Scan for the cell matching the given text and deliver its [X, Y] coordinate at center. 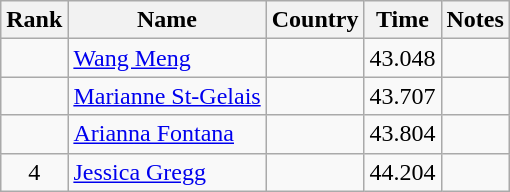
Marianne St-Gelais [167, 96]
Wang Meng [167, 58]
44.204 [402, 172]
43.707 [402, 96]
Arianna Fontana [167, 134]
Time [402, 20]
Name [167, 20]
Notes [475, 20]
Rank [34, 20]
43.048 [402, 58]
Jessica Gregg [167, 172]
Country [315, 20]
43.804 [402, 134]
4 [34, 172]
